Output the [x, y] coordinate of the center of the cell containing the given text.  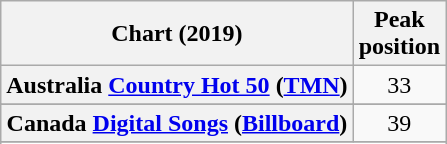
39 [399, 123]
Chart (2019) [177, 34]
Peakposition [399, 34]
33 [399, 85]
Australia Country Hot 50 (TMN) [177, 85]
Canada Digital Songs (Billboard) [177, 123]
